Identify which cell holds the provided text, then report its [x, y] central coordinate. 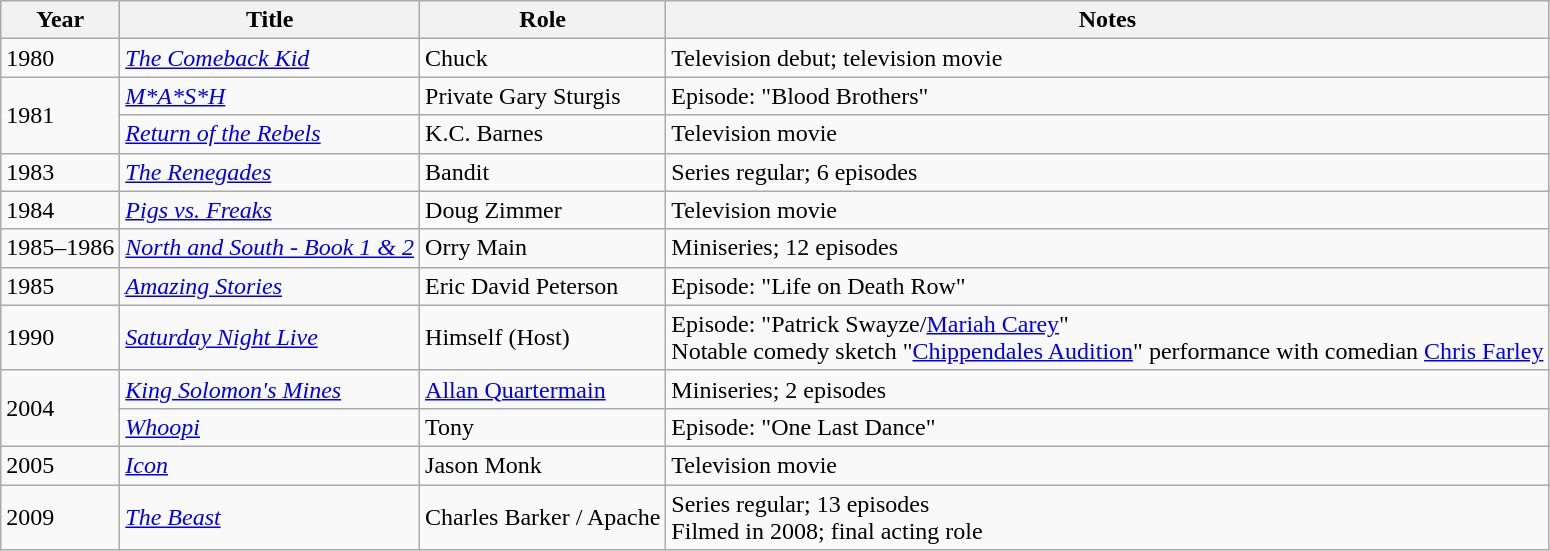
2005 [60, 465]
K.C. Barnes [543, 134]
1985–1986 [60, 248]
Year [60, 20]
Series regular; 13 episodesFilmed in 2008; final acting role [1108, 516]
1985 [60, 286]
Miniseries; 12 episodes [1108, 248]
Doug Zimmer [543, 210]
Return of the Rebels [270, 134]
Pigs vs. Freaks [270, 210]
Charles Barker / Apache [543, 516]
Tony [543, 427]
Himself (Host) [543, 338]
The Renegades [270, 172]
1984 [60, 210]
1983 [60, 172]
Bandit [543, 172]
Amazing Stories [270, 286]
Orry Main [543, 248]
Chuck [543, 58]
Eric David Peterson [543, 286]
Private Gary Sturgis [543, 96]
1980 [60, 58]
The Comeback Kid [270, 58]
Series regular; 6 episodes [1108, 172]
Icon [270, 465]
Episode: "Life on Death Row" [1108, 286]
1981 [60, 115]
Episode: "Blood Brothers" [1108, 96]
King Solomon's Mines [270, 389]
Episode: "Patrick Swayze/Mariah Carey"Notable comedy sketch "Chippendales Audition" performance with comedian Chris Farley [1108, 338]
Notes [1108, 20]
The Beast [270, 516]
Miniseries; 2 episodes [1108, 389]
Role [543, 20]
M*A*S*H [270, 96]
Title [270, 20]
Saturday Night Live [270, 338]
Allan Quartermain [543, 389]
Jason Monk [543, 465]
Television debut; television movie [1108, 58]
2009 [60, 516]
2004 [60, 408]
Episode: "One Last Dance" [1108, 427]
1990 [60, 338]
Whoopi [270, 427]
North and South - Book 1 & 2 [270, 248]
